Determine the [x, y] coordinate at the center of the cell enclosing the given text.  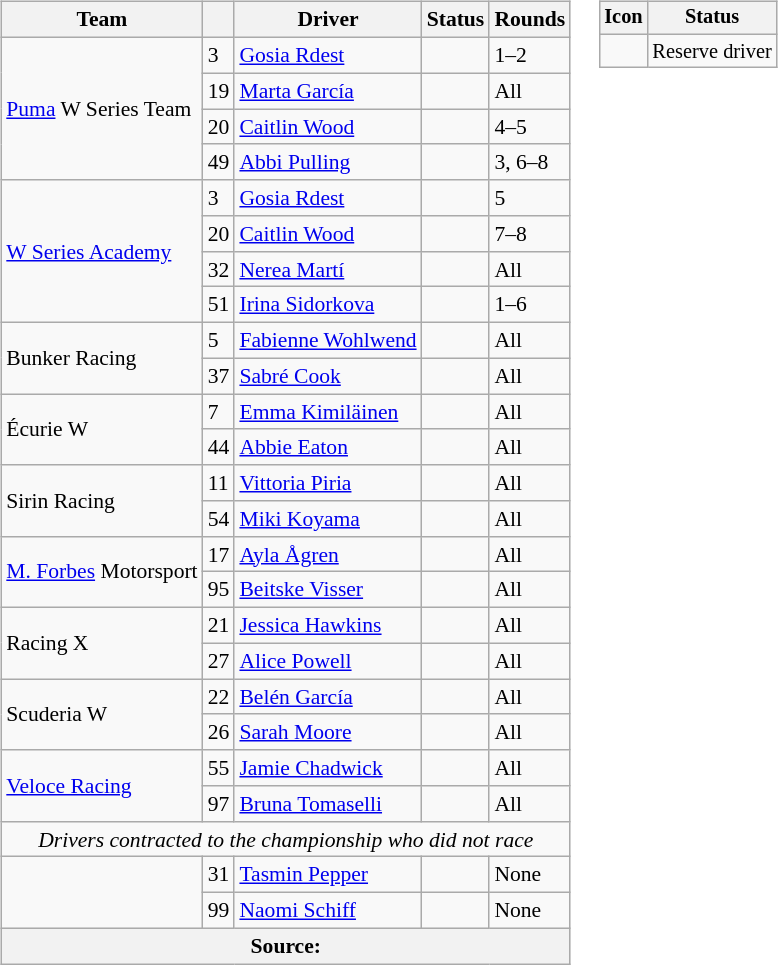
54 [219, 519]
51 [219, 305]
97 [219, 804]
Écurie W [102, 430]
Nerea Martí [328, 269]
37 [219, 376]
49 [219, 162]
W Series Academy [102, 251]
32 [219, 269]
3, 6–8 [530, 162]
Veloce Racing [102, 786]
Emma Kimiläinen [328, 412]
Irina Sidorkova [328, 305]
4–5 [530, 127]
99 [219, 910]
1–6 [530, 305]
Jessica Hawkins [328, 625]
55 [219, 768]
27 [219, 661]
Miki Koyama [328, 519]
Driver [328, 20]
Ayla Ågren [328, 554]
Alice Powell [328, 661]
31 [219, 875]
11 [219, 483]
Icon [623, 18]
17 [219, 554]
21 [219, 625]
M. Forbes Motorsport [102, 572]
Bruna Tomaselli [328, 804]
Reserve driver [712, 51]
Naomi Schiff [328, 910]
Beitske Visser [328, 590]
Sirin Racing [102, 500]
Racing X [102, 642]
44 [219, 447]
7–8 [530, 234]
Abbie Eaton [328, 447]
Marta García [328, 91]
Fabienne Wohlwend [328, 340]
Team [102, 20]
19 [219, 91]
7 [219, 412]
Bunker Racing [102, 358]
95 [219, 590]
Tasmin Pepper [328, 875]
Belén García [328, 697]
Scuderia W [102, 714]
Jamie Chadwick [328, 768]
Vittoria Piria [328, 483]
Source: [286, 946]
Drivers contracted to the championship who did not race [286, 839]
22 [219, 697]
1–2 [530, 55]
Abbi Pulling [328, 162]
Sarah Moore [328, 732]
Sabré Cook [328, 376]
Rounds [530, 20]
26 [219, 732]
Puma W Series Team [102, 108]
